Extract the [x, y] coordinate from the center of the cell holding the provided text.  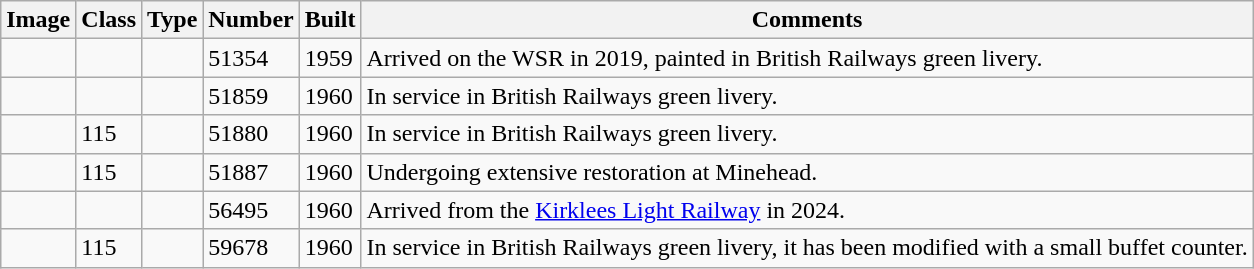
Arrived from the Kirklees Light Railway in 2024. [807, 210]
51887 [251, 172]
Arrived on the WSR in 2019, painted in British Railways green livery. [807, 58]
Type [172, 20]
Number [251, 20]
In service in British Railways green livery, it has been modified with a small buffet counter. [807, 248]
Comments [807, 20]
Undergoing extensive restoration at Minehead. [807, 172]
51354 [251, 58]
51880 [251, 134]
56495 [251, 210]
1959 [330, 58]
Image [38, 20]
Class [109, 20]
Built [330, 20]
51859 [251, 96]
59678 [251, 248]
